Search for the cell housing the specified text and yield its (X, Y) center coordinate. 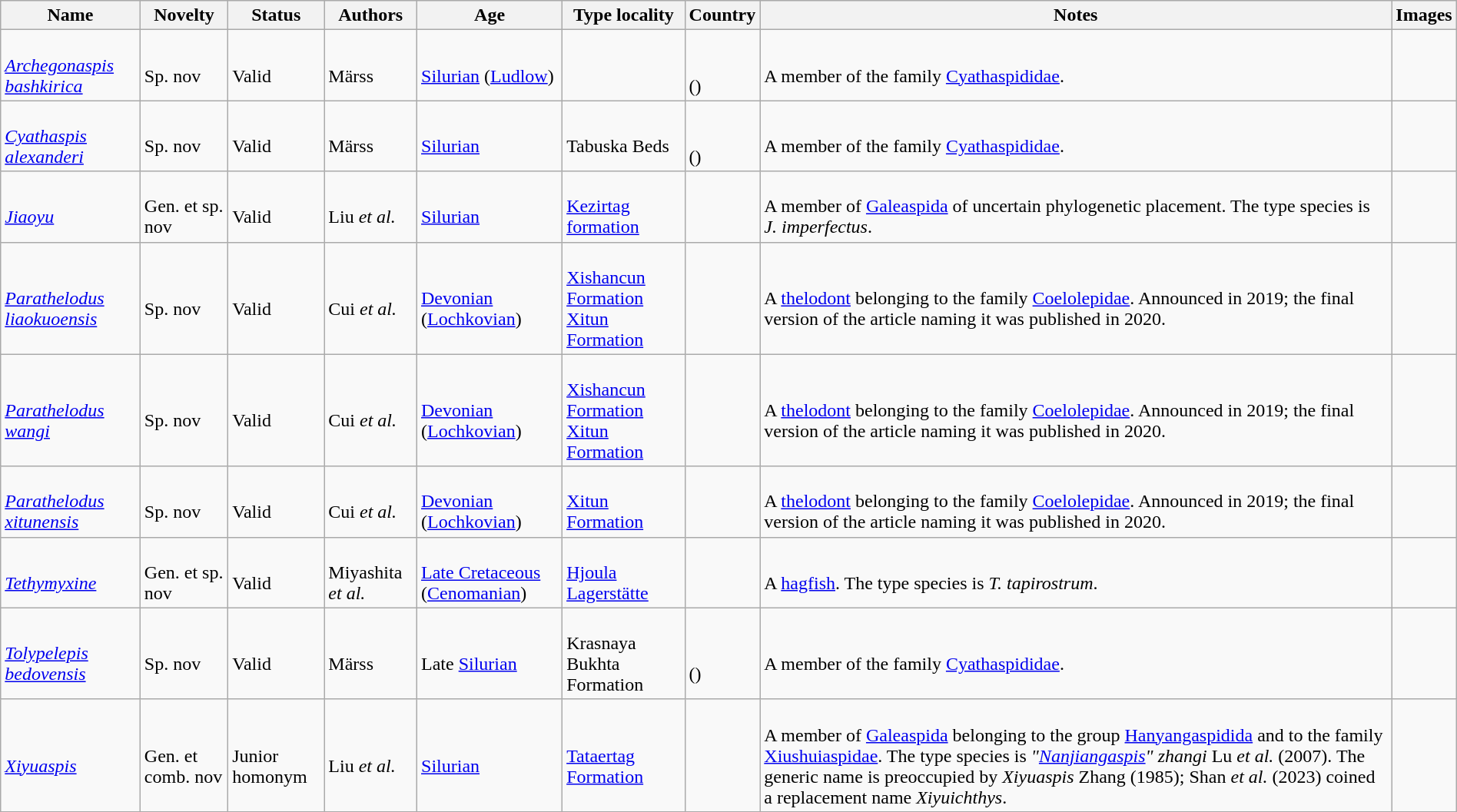
Cyathaspis alexanderi (71, 136)
Type locality (624, 15)
Silurian (Ludlow) (490, 65)
A hagfish. The type species is T. tapirostrum. (1076, 572)
Archegonaspis bashkirica (71, 65)
Parathelodus liaokuoensis (71, 298)
Tataertag Formation (624, 755)
Xitun Formation (624, 502)
Late Cretaceous (Cenomanian) (490, 572)
Junior homonym (277, 755)
Parathelodus wangi (71, 410)
Jiaoyu (71, 207)
Country (722, 15)
Age (490, 15)
Name (71, 15)
Gen. et comb. nov (184, 755)
Status (277, 15)
Authors (370, 15)
Notes (1076, 15)
Miyashita et al. (370, 572)
Tabuska Beds (624, 136)
Hjoula Lagerstätte (624, 572)
Images (1424, 15)
Tethymyxine (71, 572)
Tolypelepis bedovensis (71, 653)
Krasnaya Bukhta Formation (624, 653)
Parathelodus xitunensis (71, 502)
Kezirtag formation (624, 207)
Xiyuaspis (71, 755)
Novelty (184, 15)
A member of Galeaspida of uncertain phylogenetic placement. The type species is J. imperfectus. (1076, 207)
Late Silurian (490, 653)
